Detect which cell encompasses the target text, then output its [X, Y] center coordinate. 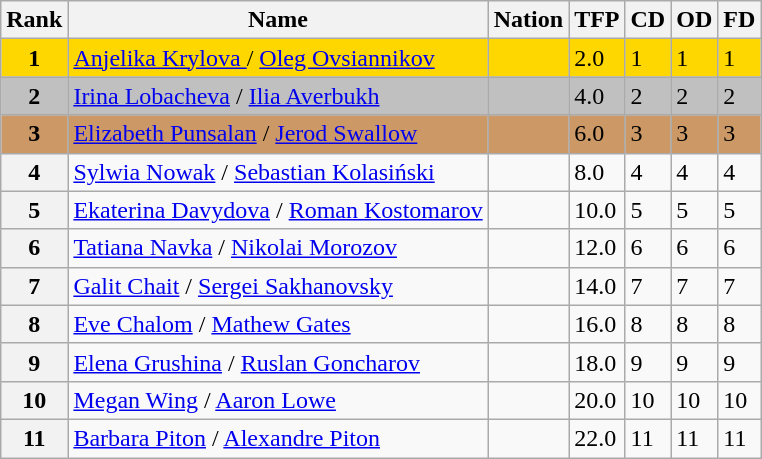
TFP [597, 20]
Barbara Piton / Alexandre Piton [278, 438]
Ekaterina Davydova / Roman Kostomarov [278, 210]
8.0 [597, 172]
Nation [528, 20]
Rank [34, 20]
16.0 [597, 324]
FD [740, 20]
18.0 [597, 362]
Sylwia Nowak / Sebastian Kolasiński [278, 172]
10.0 [597, 210]
4.0 [597, 96]
Name [278, 20]
6.0 [597, 134]
2.0 [597, 58]
CD [648, 20]
Tatiana Navka / Nikolai Morozov [278, 248]
12.0 [597, 248]
22.0 [597, 438]
Irina Lobacheva / Ilia Averbukh [278, 96]
20.0 [597, 400]
Galit Chait / Sergei Sakhanovsky [278, 286]
Megan Wing / Aaron Lowe [278, 400]
Elizabeth Punsalan / Jerod Swallow [278, 134]
Eve Chalom / Mathew Gates [278, 324]
OD [694, 20]
Anjelika Krylova / Oleg Ovsiannikov [278, 58]
14.0 [597, 286]
Elena Grushina / Ruslan Goncharov [278, 362]
